For the text-containing cell, return its midpoint in [X, Y] coordinate format. 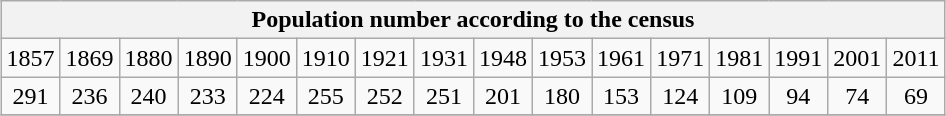
236 [90, 96]
124 [680, 96]
1971 [680, 58]
201 [502, 96]
1890 [208, 58]
252 [384, 96]
1921 [384, 58]
153 [622, 96]
1991 [798, 58]
180 [562, 96]
1900 [266, 58]
224 [266, 96]
291 [30, 96]
255 [326, 96]
69 [916, 96]
94 [798, 96]
109 [740, 96]
1981 [740, 58]
251 [444, 96]
1857 [30, 58]
1869 [90, 58]
1961 [622, 58]
233 [208, 96]
Population number according to the census [473, 20]
1948 [502, 58]
74 [858, 96]
240 [148, 96]
2001 [858, 58]
1880 [148, 58]
2011 [916, 58]
1910 [326, 58]
1953 [562, 58]
1931 [444, 58]
